Detect which cell encompasses the target text, then output its (x, y) center coordinate. 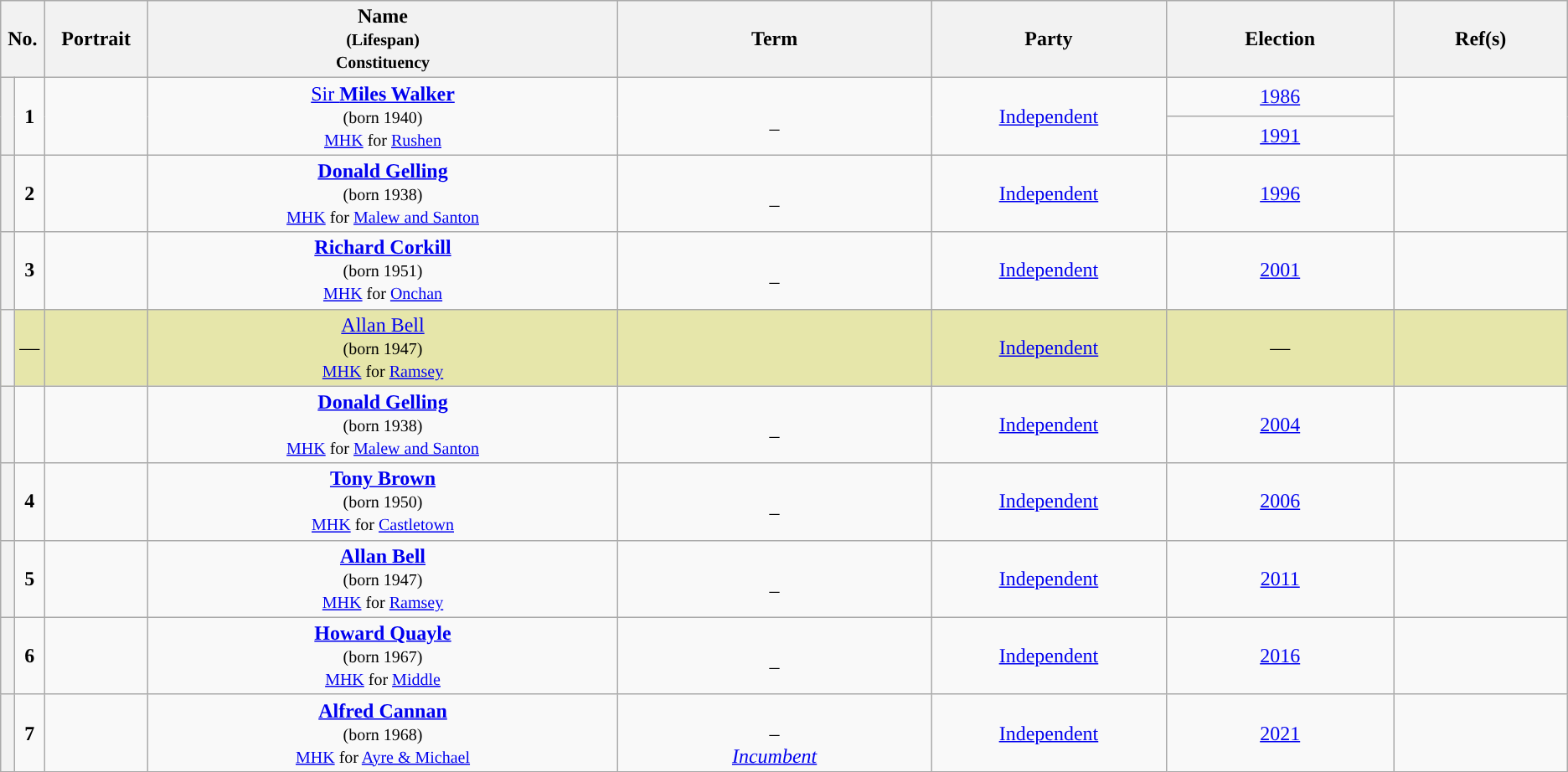
2001 (1280, 270)
1986 (1280, 97)
Alfred Cannan(born 1968)MHK for Ayre & Michael (382, 733)
Election (1280, 39)
Portrait (96, 39)
Tony Brown(born 1950)MHK for Castletown (382, 502)
2016 (1280, 656)
Howard Quayle(born 1967)MHK for Middle (382, 656)
1991 (1280, 136)
2011 (1280, 579)
Sir Miles Walker(born 1940)MHK for Rushen (382, 116)
2004 (1280, 425)
Ref(s) (1481, 39)
2006 (1280, 502)
4 (30, 502)
Name(Lifespan)Constituency (382, 39)
3 (30, 270)
1996 (1280, 193)
–Incumbent (775, 733)
1 (30, 116)
2021 (1280, 733)
6 (30, 656)
No. (23, 39)
7 (30, 733)
Richard Corkill(born 1951)MHK for Onchan (382, 270)
2 (30, 193)
Term (775, 39)
5 (30, 579)
Party (1049, 39)
